For the text-containing cell, return its midpoint in [X, Y] coordinate format. 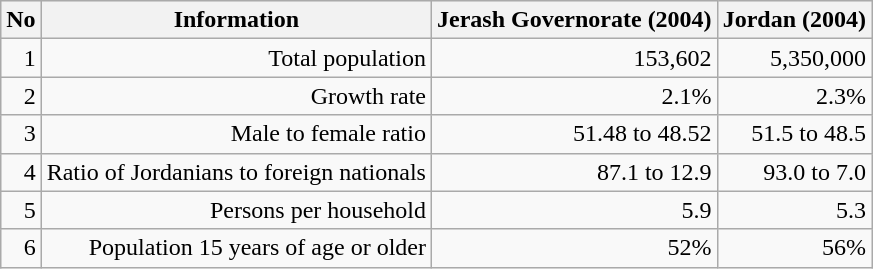
153,602 [574, 58]
2.1% [574, 96]
5.9 [574, 210]
51.5 to 48.5 [794, 134]
6 [21, 248]
3 [21, 134]
Total population [236, 58]
5.3 [794, 210]
Information [236, 20]
1 [21, 58]
Persons per household [236, 210]
51.48 to 48.52 [574, 134]
Growth rate [236, 96]
Ratio of Jordanians to foreign nationals [236, 172]
4 [21, 172]
Population 15 years of age or older [236, 248]
56% [794, 248]
5 [21, 210]
52% [574, 248]
87.1 to 12.9 [574, 172]
Jordan (2004) [794, 20]
2.3% [794, 96]
Male to female ratio [236, 134]
Jerash Governorate (2004) [574, 20]
No [21, 20]
2 [21, 96]
5,350,000 [794, 58]
93.0 to 7.0 [794, 172]
